Extract the [X, Y] coordinate from the center of the cell holding the provided text.  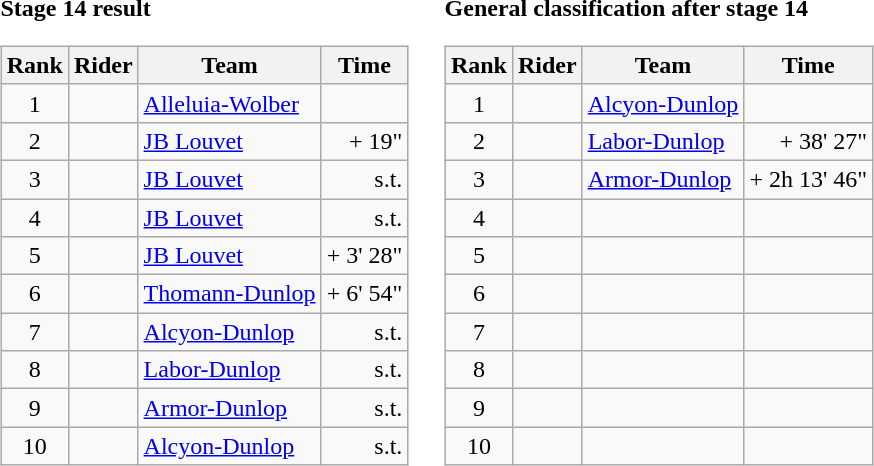
Alleluia-Wolber [230, 103]
+ 6' 54" [364, 294]
+ 19" [364, 141]
Thomann-Dunlop [230, 294]
+ 2h 13' 46" [808, 179]
+ 38' 27" [808, 141]
+ 3' 28" [364, 256]
